Find where the given text appears and provide that cell's center as (x, y) coordinate. 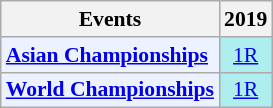
World Championships (110, 90)
Events (110, 19)
2019 (246, 19)
Asian Championships (110, 55)
